Determine the [x, y] coordinate at the center of the cell enclosing the given text.  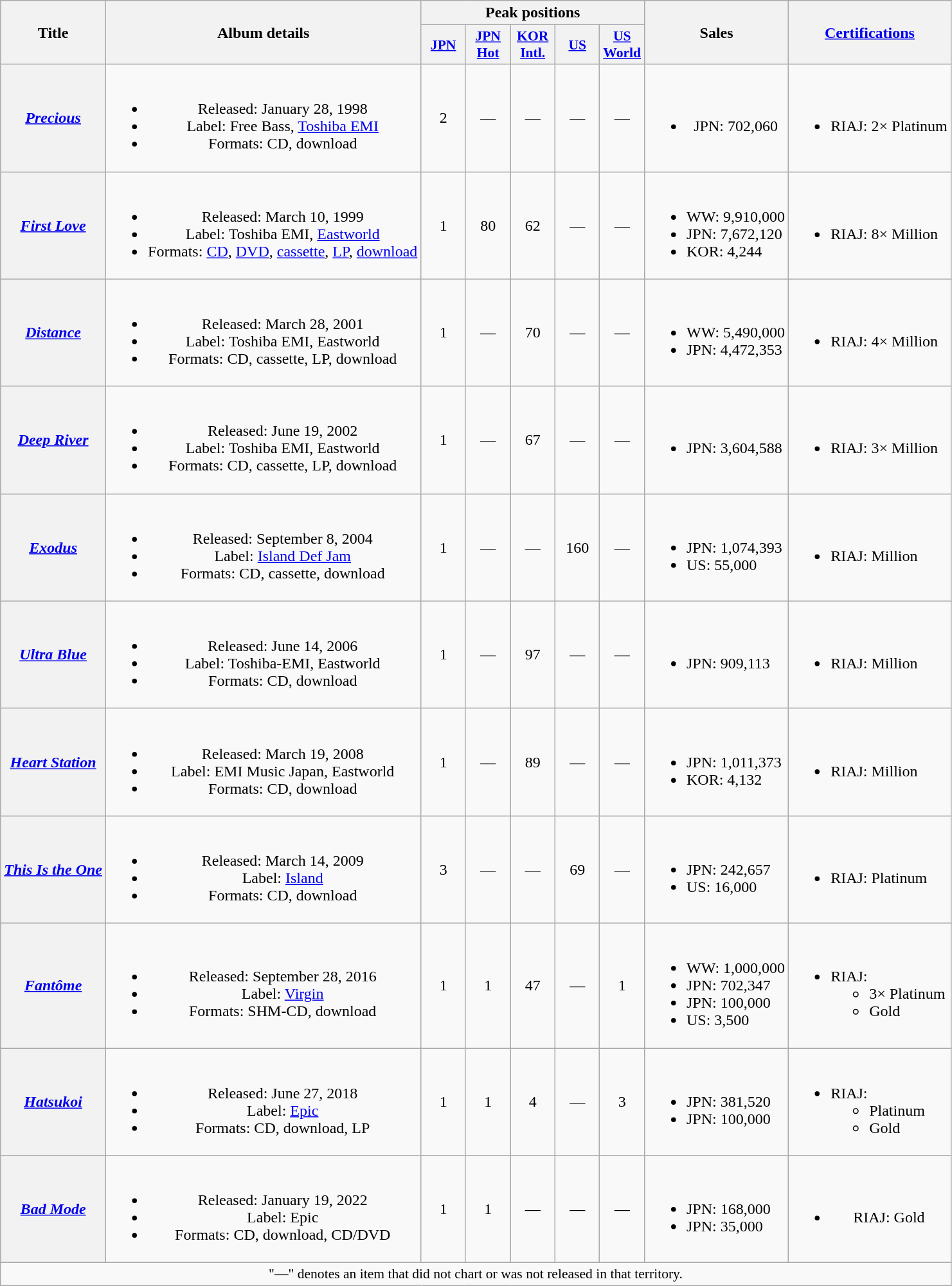
RIAJ:Platinum Gold [870, 1102]
Heart Station [53, 762]
RIAJ: 4× Million [870, 333]
Bad Mode [53, 1210]
RIAJ: 3× Million [870, 440]
JPN Hot [488, 45]
JPN: 909,113 [716, 654]
67 [533, 440]
Precious [53, 118]
RIAJ: 2× Platinum [870, 118]
RIAJ: Platinum [870, 869]
"—" denotes an item that did not chart or was not released in that territory. [476, 1274]
RIAJ: 8× Million [870, 225]
Title [53, 32]
WW: 5,490,000JPN: 4,472,353 [716, 333]
Released: March 10, 1999 Label: Toshiba EMI, EastworldFormats: CD, DVD, cassette, LP, download [264, 225]
Peak positions [533, 13]
JPN: 3,604,588 [716, 440]
70 [533, 333]
4 [533, 1102]
First Love [53, 225]
89 [533, 762]
Hatsukoi [53, 1102]
JPN: 1,011,373KOR: 4,132 [716, 762]
Released: June 19, 2002 Label: Toshiba EMI, EastworldFormats: CD, cassette, LP, download [264, 440]
US World [622, 45]
JPN [444, 45]
80 [488, 225]
Sales [716, 32]
Released: September 28, 2016 Label: VirginFormats: SHM-CD, download [264, 985]
Deep River [53, 440]
JPN: 381,520JPN: 100,000 [716, 1102]
Released: March 28, 2001 Label: Toshiba EMI, EastworldFormats: CD, cassette, LP, download [264, 333]
Ultra Blue [53, 654]
Released: January 28, 1998 Label: Free Bass, Toshiba EMIFormats: CD, download [264, 118]
Released: January 19, 2022 Label: EpicFormats: CD, download, CD/DVD [264, 1210]
JPN: 242,657US: 16,000 [716, 869]
Exodus [53, 548]
2 [444, 118]
Distance [53, 333]
US [577, 45]
RIAJ: Gold [870, 1210]
Fantôme [53, 985]
JPN: 1,074,393US: 55,000 [716, 548]
WW: 9,910,000JPN: 7,672,120KOR: 4,244 [716, 225]
Released: March 19, 2008 Label: EMI Music Japan, EastworldFormats: CD, download [264, 762]
This Is the One [53, 869]
Album details [264, 32]
69 [577, 869]
KOR Intl. [533, 45]
RIAJ:3× Platinum Gold [870, 985]
160 [577, 548]
JPN: 168,000JPN: 35,000 [716, 1210]
Certifications [870, 32]
97 [533, 654]
Released: June 27, 2018 Label: EpicFormats: CD, download, LP [264, 1102]
JPN: 702,060 [716, 118]
Released: September 8, 2004 Label: Island Def JamFormats: CD, cassette, download [264, 548]
47 [533, 985]
WW: 1,000,000JPN: 702,347JPN: 100,000 US: 3,500 [716, 985]
Released: March 14, 2009 Label: IslandFormats: CD, download [264, 869]
Released: June 14, 2006 Label: Toshiba-EMI, EastworldFormats: CD, download [264, 654]
62 [533, 225]
